Scan for the cell matching the given text and deliver its (X, Y) coordinate at center. 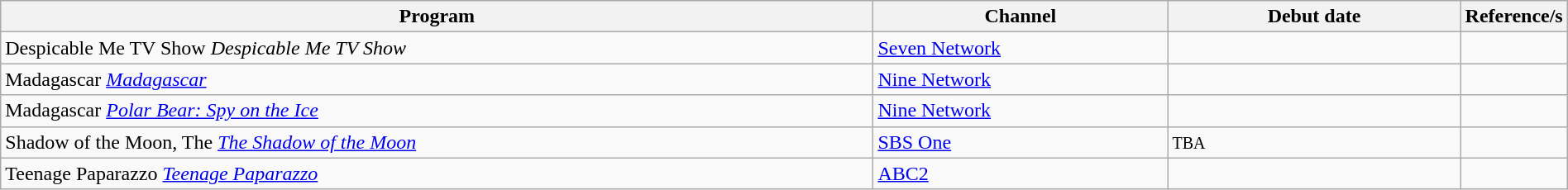
Madagascar Polar Bear: Spy on the Ice (437, 111)
Despicable Me TV Show Despicable Me TV Show (437, 48)
Shadow of the Moon, The The Shadow of the Moon (437, 142)
Debut date (1314, 17)
SBS One (1021, 142)
TBA (1314, 142)
Teenage Paparazzo Teenage Paparazzo (437, 173)
Channel (1021, 17)
Madagascar Madagascar (437, 79)
Reference/s (1513, 17)
Program (437, 17)
Seven Network (1021, 48)
ABC2 (1021, 173)
